Capture the cell that displays the provided text and extract its (x, y) central coordinate. 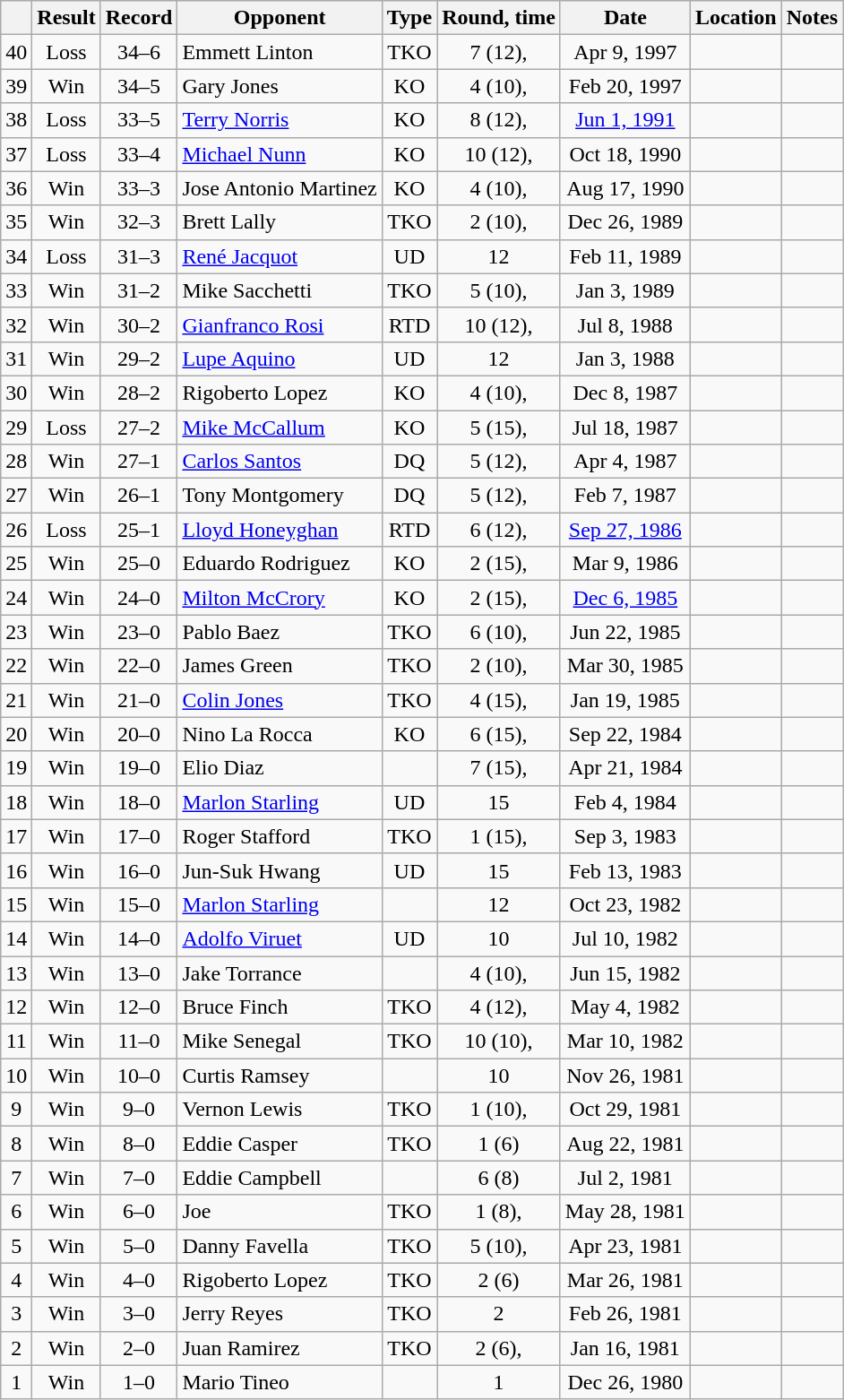
25–0 (139, 564)
Jul 2, 1981 (625, 1178)
19–0 (139, 768)
31–2 (139, 290)
36 (16, 188)
Feb 7, 1987 (625, 496)
16 (16, 870)
22–0 (139, 666)
Jul 10, 1982 (625, 938)
Dec 26, 1989 (625, 222)
6 (15), (499, 734)
Terry Norris (280, 120)
Location (736, 18)
40 (16, 52)
Jun-Suk Hwang (280, 870)
9 (16, 1110)
May 4, 1982 (625, 1007)
Result (66, 18)
1 (6) (499, 1144)
2 (6) (499, 1280)
Emmett Linton (280, 52)
24 (16, 598)
Jun 15, 1982 (625, 972)
7 (16, 1178)
Round, time (499, 18)
26 (16, 530)
13–0 (139, 972)
28–2 (139, 393)
31 (16, 359)
Notes (812, 18)
Jose Antonio Martinez (280, 188)
11–0 (139, 1041)
René Jacquot (280, 256)
4 (12), (499, 1007)
Jan 16, 1981 (625, 1348)
18–0 (139, 802)
27–2 (139, 428)
Nov 26, 1981 (625, 1076)
18 (16, 802)
Dec 26, 1980 (625, 1382)
Mar 9, 1986 (625, 564)
Feb 13, 1983 (625, 870)
21 (16, 700)
4–0 (139, 1280)
32 (16, 324)
Curtis Ramsey (280, 1076)
Jerry Reyes (280, 1314)
Pablo Baez (280, 632)
28 (16, 462)
2–0 (139, 1348)
29–2 (139, 359)
23 (16, 632)
Lloyd Honeyghan (280, 530)
Vernon Lewis (280, 1110)
6–0 (139, 1212)
Lupe Aquino (280, 359)
Dec 6, 1985 (625, 598)
16–0 (139, 870)
Carlos Santos (280, 462)
17–0 (139, 836)
5 (16, 1246)
Eddie Casper (280, 1144)
32–3 (139, 222)
39 (16, 86)
37 (16, 154)
James Green (280, 666)
Juan Ramirez (280, 1348)
33–4 (139, 154)
Gary Jones (280, 86)
Sep 3, 1983 (625, 836)
Brett Lally (280, 222)
22 (16, 666)
7 (12), (499, 52)
1–0 (139, 1382)
Feb 4, 1984 (625, 802)
33–3 (139, 188)
Joe (280, 1212)
Mar 26, 1981 (625, 1280)
Jul 8, 1988 (625, 324)
14–0 (139, 938)
8 (12), (499, 120)
21–0 (139, 700)
Bruce Finch (280, 1007)
Jake Torrance (280, 972)
33–5 (139, 120)
6 (8) (499, 1178)
6 (16, 1212)
7–0 (139, 1178)
6 (12), (499, 530)
Feb 11, 1989 (625, 256)
Jun 1, 1991 (625, 120)
26–1 (139, 496)
15–0 (139, 904)
Sep 22, 1984 (625, 734)
Mike McCallum (280, 428)
17 (16, 836)
Type (409, 18)
4 (16, 1280)
11 (16, 1041)
Aug 17, 1990 (625, 188)
34–5 (139, 86)
Oct 29, 1981 (625, 1110)
31–3 (139, 256)
23–0 (139, 632)
12–0 (139, 1007)
14 (16, 938)
Sep 27, 1986 (625, 530)
Apr 9, 1997 (625, 52)
10–0 (139, 1076)
Feb 26, 1981 (625, 1314)
29 (16, 428)
5–0 (139, 1246)
Date (625, 18)
7 (15), (499, 768)
Jun 22, 1985 (625, 632)
Jan 19, 1985 (625, 700)
Mar 10, 1982 (625, 1041)
34 (16, 256)
30–2 (139, 324)
Milton McCrory (280, 598)
38 (16, 120)
33 (16, 290)
Jul 18, 1987 (625, 428)
3 (16, 1314)
Michael Nunn (280, 154)
10 (10), (499, 1041)
Eddie Campbell (280, 1178)
Danny Favella (280, 1246)
Gianfranco Rosi (280, 324)
2 (6), (499, 1348)
1 (10), (499, 1110)
Tony Montgomery (280, 496)
Mike Senegal (280, 1041)
27 (16, 496)
Apr 21, 1984 (625, 768)
6 (10), (499, 632)
25 (16, 564)
Record (139, 18)
Apr 4, 1987 (625, 462)
Jan 3, 1988 (625, 359)
8 (16, 1144)
Elio Diaz (280, 768)
27–1 (139, 462)
Oct 18, 1990 (625, 154)
Oct 23, 1982 (625, 904)
Nino La Rocca (280, 734)
Aug 22, 1981 (625, 1144)
24–0 (139, 598)
Eduardo Rodriguez (280, 564)
25–1 (139, 530)
1 (15), (499, 836)
3–0 (139, 1314)
35 (16, 222)
13 (16, 972)
30 (16, 393)
1 (8), (499, 1212)
8–0 (139, 1144)
34–6 (139, 52)
Apr 23, 1981 (625, 1246)
Feb 20, 1997 (625, 86)
May 28, 1981 (625, 1212)
Dec 8, 1987 (625, 393)
5 (15), (499, 428)
4 (15), (499, 700)
Mike Sacchetti (280, 290)
Adolfo Viruet (280, 938)
Colin Jones (280, 700)
20 (16, 734)
Mario Tineo (280, 1382)
9–0 (139, 1110)
Roger Stafford (280, 836)
Jan 3, 1989 (625, 290)
Opponent (280, 18)
Mar 30, 1985 (625, 666)
20–0 (139, 734)
19 (16, 768)
